Output the [x, y] coordinate of the center of the cell containing the given text.  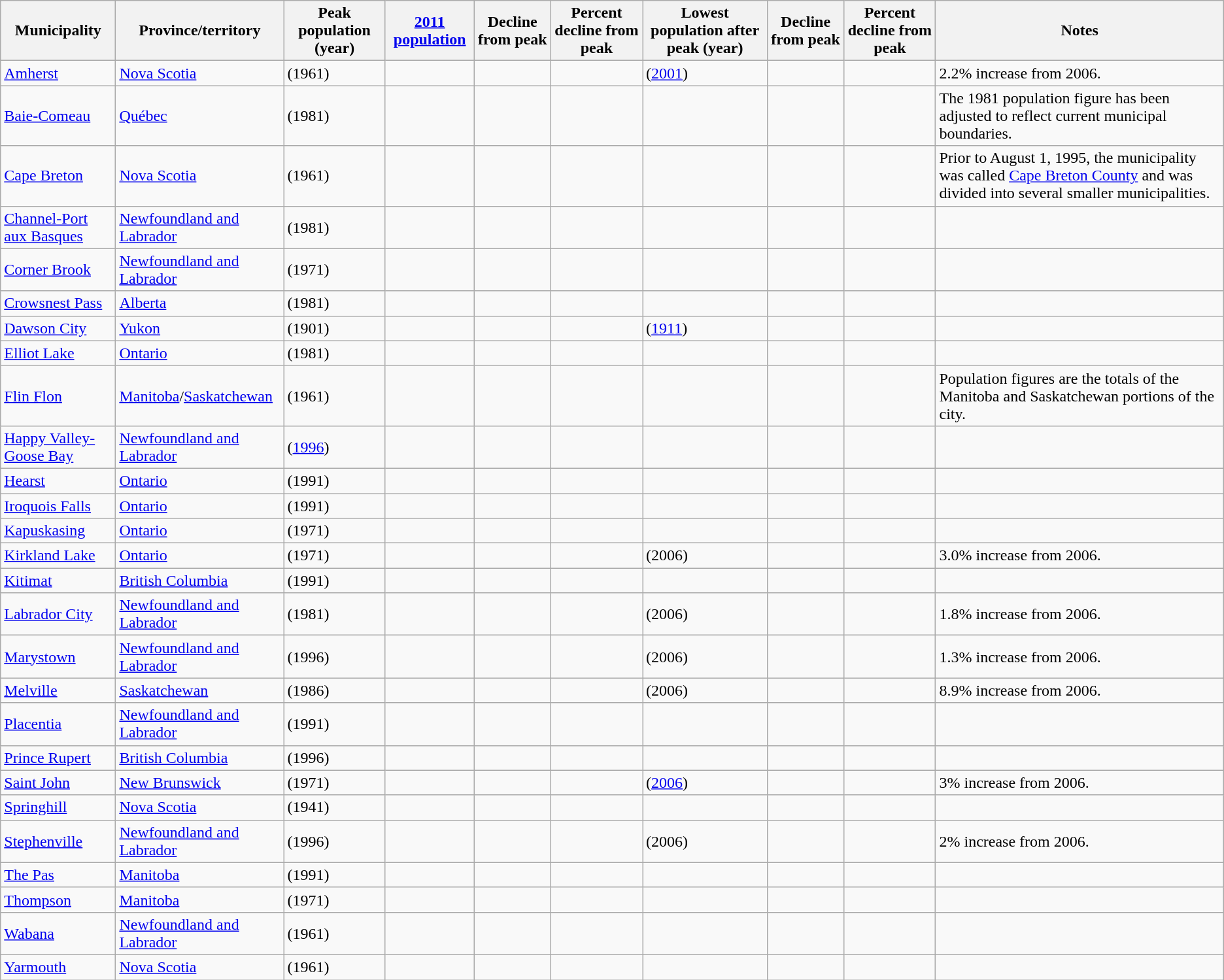
Yarmouth [58, 967]
3% increase from 2006. [1079, 783]
Population figures are the totals of the Manitoba and Saskatchewan portions of the city. [1079, 396]
Hearst [58, 481]
Elliot Lake [58, 353]
Notes [1079, 31]
Melville [58, 690]
Saint John [58, 783]
Happy Valley-Goose Bay [58, 447]
Kirkland Lake [58, 556]
Prince Rupert [58, 758]
Québec [200, 116]
Manitoba/Saskatchewan [200, 396]
Springhill [58, 807]
Placentia [58, 724]
Yukon [200, 328]
Saskatchewan [200, 690]
Peak population (year) [335, 31]
Crowsnest Pass [58, 303]
8.9% increase from 2006. [1079, 690]
Dawson City [58, 328]
2011 population [430, 31]
The Pas [58, 875]
Iroquois Falls [58, 505]
1.3% increase from 2006. [1079, 656]
Kapuskasing [58, 531]
Channel-Port aux Basques [58, 228]
(1986) [335, 690]
Corner Brook [58, 269]
3.0% increase from 2006. [1079, 556]
Province/territory [200, 31]
Municipality [58, 31]
(1941) [335, 807]
Labrador City [58, 615]
Prior to August 1, 1995, the municipality was called Cape Breton County and was divided into several smaller municipalities. [1079, 176]
Stephenville [58, 841]
Lowest population after peak (year) [705, 31]
(1911) [705, 328]
Thompson [58, 900]
(1901) [335, 328]
Kitimat [58, 581]
Flin Flon [58, 396]
1.8% increase from 2006. [1079, 615]
Marystown [58, 656]
Cape Breton [58, 176]
(2001) [705, 73]
Wabana [58, 934]
2.2% increase from 2006. [1079, 73]
Amherst [58, 73]
The 1981 population figure has been adjusted to reflect current municipal boundaries. [1079, 116]
New Brunswick [200, 783]
Alberta [200, 303]
2% increase from 2006. [1079, 841]
Baie-Comeau [58, 116]
